Pinpoint the cell where the given text exists, returning its (X, Y) midpoint coordinate. 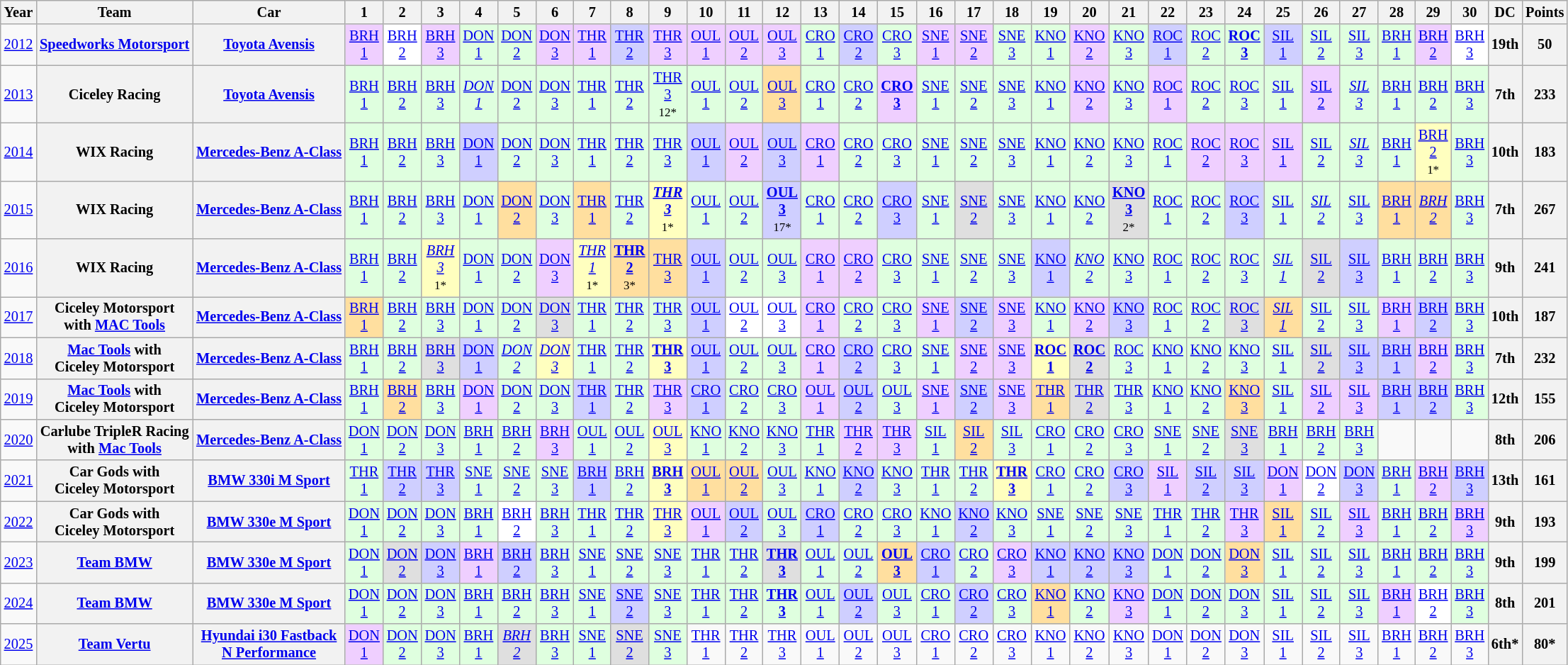
80* (1545, 644)
2015 (18, 210)
2022 (18, 522)
OUL317* (782, 210)
12th (1505, 399)
29 (1433, 12)
Speedworks Motorsport (115, 45)
10 (706, 12)
Hyundai i30 FastbackN Performance (269, 644)
199 (1545, 562)
16 (935, 12)
2024 (18, 603)
11 (744, 12)
2023 (18, 562)
14 (859, 12)
206 (1545, 440)
24 (1244, 12)
6th* (1505, 644)
12 (782, 12)
2025 (18, 644)
DC (1505, 12)
183 (1545, 152)
9 (667, 12)
21 (1129, 12)
THR23* (630, 268)
THR31* (667, 210)
187 (1545, 317)
7 (592, 12)
Ciceley Motorsportwith MAC Tools (115, 317)
2017 (18, 317)
Team Vertu (115, 644)
233 (1545, 94)
30 (1470, 12)
2018 (18, 358)
2013 (18, 94)
15 (897, 12)
BRH21* (1433, 152)
25 (1283, 12)
Team (115, 12)
BMW 330i M Sport (269, 481)
241 (1545, 268)
Car (269, 12)
193 (1545, 522)
161 (1545, 481)
27 (1359, 12)
3 (441, 12)
50 (1545, 45)
Carlube TripleR Racingwith Mac Tools (115, 440)
19 (1050, 12)
Points (1545, 12)
4 (478, 12)
8 (630, 12)
THR11* (592, 268)
201 (1545, 603)
THR312* (667, 94)
1 (364, 12)
Ciceley Racing (115, 94)
Year (18, 12)
232 (1545, 358)
13 (820, 12)
KNO32* (1129, 210)
267 (1545, 210)
155 (1545, 399)
2014 (18, 152)
28 (1397, 12)
2016 (18, 268)
26 (1321, 12)
17 (974, 12)
2012 (18, 45)
23 (1206, 12)
2019 (18, 399)
2 (402, 12)
13th (1505, 481)
BRH31* (441, 268)
22 (1168, 12)
19th (1505, 45)
5 (517, 12)
18 (1012, 12)
2020 (18, 440)
2021 (18, 481)
6 (555, 12)
20 (1090, 12)
